From the cell containing the given text, extract its center point as [x, y] coordinate. 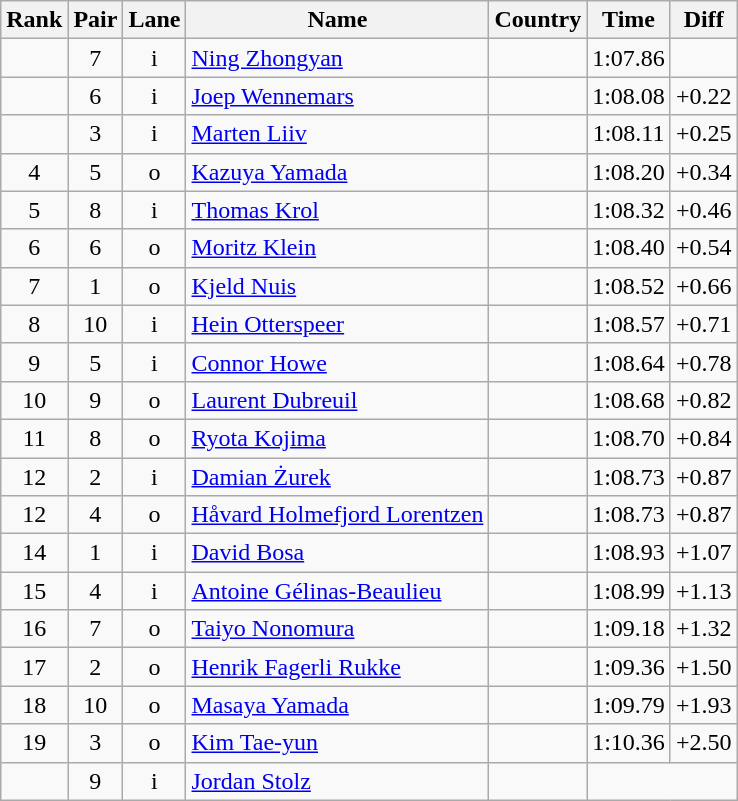
Rank [34, 20]
Henrik Fagerli Rukke [338, 667]
16 [34, 629]
David Bosa [338, 553]
1:07.86 [629, 58]
1:10.36 [629, 743]
+1.13 [704, 591]
1:08.99 [629, 591]
1:08.93 [629, 553]
1:08.64 [629, 362]
1:08.08 [629, 96]
1:09.79 [629, 705]
Masaya Yamada [338, 705]
+0.78 [704, 362]
Connor Howe [338, 362]
+1.93 [704, 705]
1:08.40 [629, 248]
14 [34, 553]
Moritz Klein [338, 248]
Ryota Kojima [338, 438]
1:08.52 [629, 286]
+1.07 [704, 553]
+1.50 [704, 667]
+0.66 [704, 286]
+0.84 [704, 438]
+0.54 [704, 248]
Hein Otterspeer [338, 324]
Diff [704, 20]
Country [538, 20]
Name [338, 20]
+0.71 [704, 324]
17 [34, 667]
Damian Żurek [338, 477]
Lane [154, 20]
Kjeld Nuis [338, 286]
+0.34 [704, 172]
+1.32 [704, 629]
1:08.20 [629, 172]
Ning Zhongyan [338, 58]
+0.82 [704, 400]
+2.50 [704, 743]
Pair [96, 20]
+0.25 [704, 134]
Håvard Holmefjord Lorentzen [338, 515]
Thomas Krol [338, 210]
1:08.32 [629, 210]
1:09.18 [629, 629]
Joep Wennemars [338, 96]
18 [34, 705]
Taiyo Nonomura [338, 629]
Jordan Stolz [338, 781]
19 [34, 743]
Marten Liiv [338, 134]
1:08.57 [629, 324]
+0.46 [704, 210]
Laurent Dubreuil [338, 400]
+0.22 [704, 96]
15 [34, 591]
Kazuya Yamada [338, 172]
1:09.36 [629, 667]
1:08.68 [629, 400]
11 [34, 438]
Kim Tae-yun [338, 743]
1:08.11 [629, 134]
Antoine Gélinas-Beaulieu [338, 591]
Time [629, 20]
1:08.70 [629, 438]
